Return (X, Y) of the center of cell containing provided text 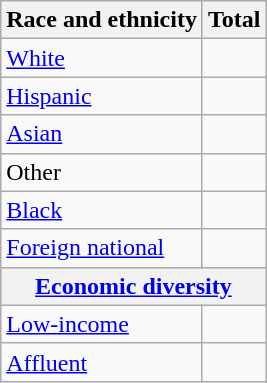
Low-income (102, 324)
Race and ethnicity (102, 20)
Other (102, 172)
Economic diversity (134, 286)
Asian (102, 134)
Hispanic (102, 96)
Foreign national (102, 248)
Black (102, 210)
Total (234, 20)
Affluent (102, 362)
White (102, 58)
